Capture the cell that displays the provided text and extract its (X, Y) central coordinate. 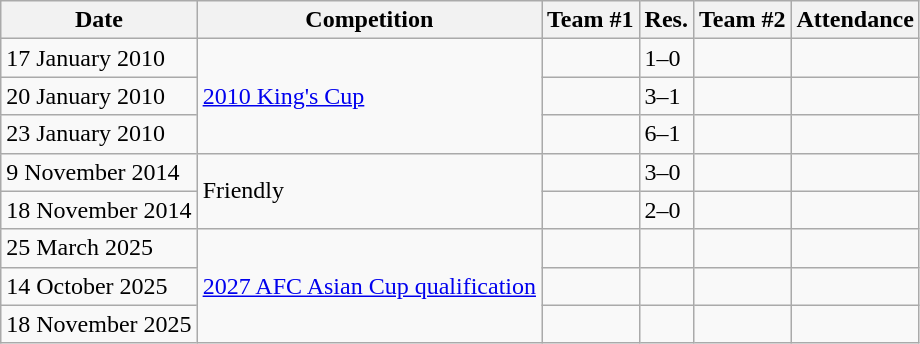
18 November 2025 (99, 324)
2010 King's Cup (369, 96)
3–0 (666, 172)
20 January 2010 (99, 96)
Friendly (369, 191)
3–1 (666, 96)
23 January 2010 (99, 134)
9 November 2014 (99, 172)
1–0 (666, 58)
Team #1 (591, 20)
Res. (666, 20)
2–0 (666, 210)
Date (99, 20)
18 November 2014 (99, 210)
Team #2 (742, 20)
25 March 2025 (99, 248)
14 October 2025 (99, 286)
6–1 (666, 134)
17 January 2010 (99, 58)
Attendance (855, 20)
Competition (369, 20)
2027 AFC Asian Cup qualification (369, 286)
